Pinpoint the cell where the given text exists, returning its [x, y] midpoint coordinate. 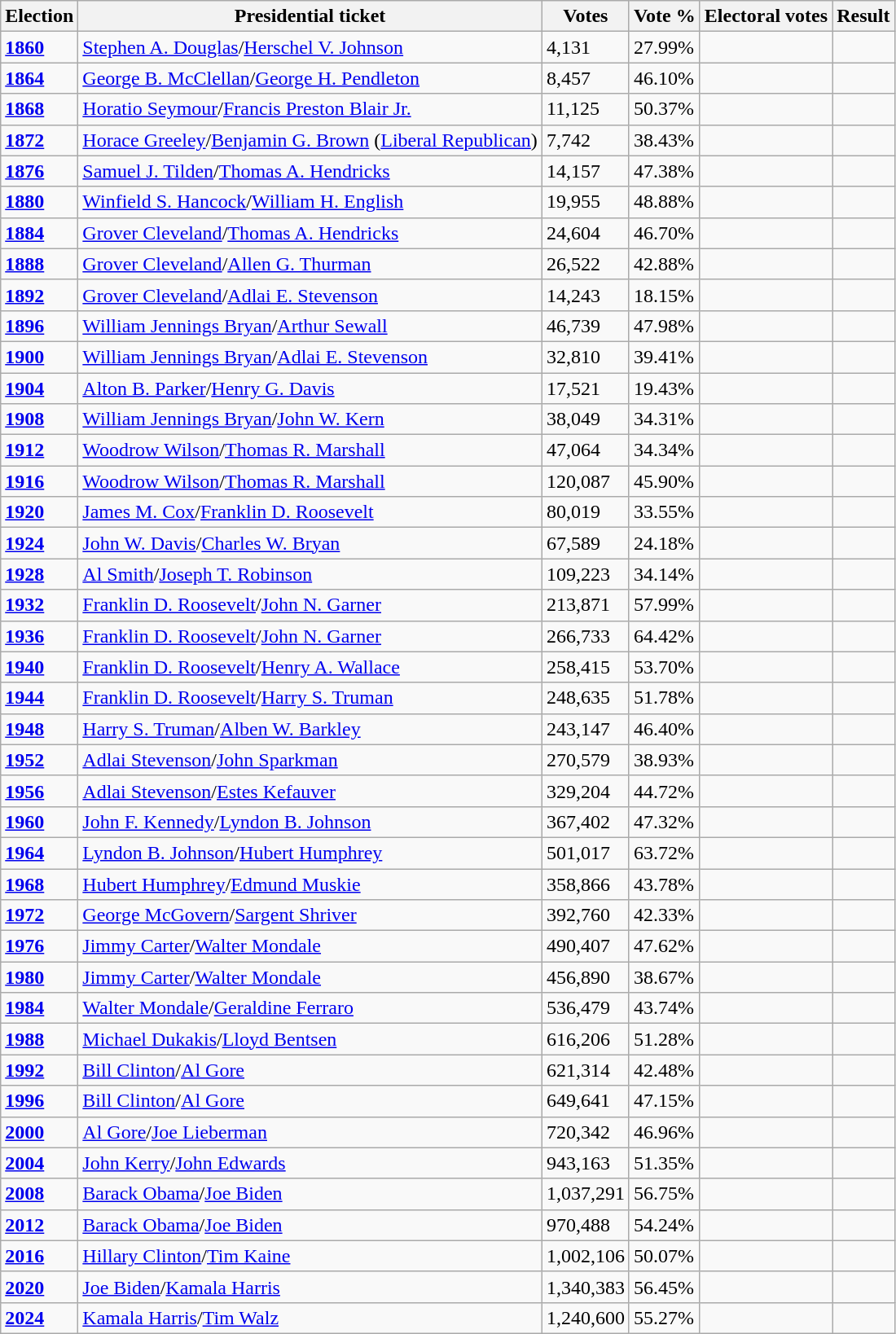
Walter Mondale/Geraldine Ferraro [310, 1008]
Michael Dukakis/Lloyd Bentsen [310, 1039]
Samuel J. Tilden/Thomas A. Hendricks [310, 171]
1984 [39, 1008]
24.18% [665, 543]
46,739 [585, 326]
1948 [39, 729]
1,002,106 [585, 1256]
120,087 [585, 481]
42.88% [665, 264]
2024 [39, 1318]
Presidential ticket [310, 16]
1864 [39, 78]
47.62% [665, 946]
46.40% [665, 729]
1892 [39, 295]
2012 [39, 1225]
Grover Cleveland/Adlai E. Stevenson [310, 295]
536,479 [585, 1008]
38.93% [665, 760]
720,342 [585, 1132]
501,017 [585, 853]
943,163 [585, 1163]
2004 [39, 1163]
John Kerry/John Edwards [310, 1163]
34.31% [665, 419]
47.32% [665, 822]
1908 [39, 419]
Alton B. Parker/Henry G. Davis [310, 388]
67,589 [585, 543]
2000 [39, 1132]
Electoral votes [766, 16]
Grover Cleveland/Thomas A. Hendricks [310, 233]
1904 [39, 388]
392,760 [585, 915]
266,733 [585, 636]
38.67% [665, 977]
Election [39, 16]
109,223 [585, 574]
51.28% [665, 1039]
1880 [39, 202]
34.34% [665, 450]
18.15% [665, 295]
1980 [39, 977]
54.24% [665, 1225]
George McGovern/Sargent Shriver [310, 915]
1888 [39, 264]
1940 [39, 667]
80,019 [585, 512]
2008 [39, 1194]
17,521 [585, 388]
38,049 [585, 419]
1896 [39, 326]
1936 [39, 636]
Votes [585, 16]
1,240,600 [585, 1318]
47.98% [665, 326]
14,157 [585, 171]
James M. Cox/Franklin D. Roosevelt [310, 512]
1976 [39, 946]
47.38% [665, 171]
53.70% [665, 667]
45.90% [665, 481]
Hillary Clinton/Tim Kaine [310, 1256]
1960 [39, 822]
1944 [39, 698]
329,204 [585, 791]
11,125 [585, 109]
33.55% [665, 512]
Lyndon B. Johnson/Hubert Humphrey [310, 853]
1,340,383 [585, 1287]
William Jennings Bryan/John W. Kern [310, 419]
Result [863, 16]
38.43% [665, 140]
213,871 [585, 605]
270,579 [585, 760]
1992 [39, 1070]
43.78% [665, 884]
1928 [39, 574]
490,407 [585, 946]
47.15% [665, 1101]
55.27% [665, 1318]
Stephen A. Douglas/Herschel V. Johnson [310, 47]
1872 [39, 140]
Horace Greeley/Benjamin G. Brown (Liberal Republican) [310, 140]
47,064 [585, 450]
1920 [39, 512]
1956 [39, 791]
Hubert Humphrey/Edmund Muskie [310, 884]
1964 [39, 853]
1996 [39, 1101]
George B. McClellan/George H. Pendleton [310, 78]
50.07% [665, 1256]
2020 [39, 1287]
Kamala Harris/Tim Walz [310, 1318]
Adlai Stevenson/Estes Kefauver [310, 791]
56.75% [665, 1194]
1860 [39, 47]
46.10% [665, 78]
1932 [39, 605]
Winfield S. Hancock/William H. English [310, 202]
258,415 [585, 667]
57.99% [665, 605]
1916 [39, 481]
7,742 [585, 140]
Vote % [665, 16]
Horatio Seymour/Francis Preston Blair Jr. [310, 109]
William Jennings Bryan/Adlai E. Stevenson [310, 357]
1,037,291 [585, 1194]
1972 [39, 915]
William Jennings Bryan/Arthur Sewall [310, 326]
Al Smith/Joseph T. Robinson [310, 574]
Joe Biden/Kamala Harris [310, 1287]
19,955 [585, 202]
34.14% [665, 574]
8,457 [585, 78]
Grover Cleveland/Allen G. Thurman [310, 264]
56.45% [665, 1287]
367,402 [585, 822]
48.88% [665, 202]
14,243 [585, 295]
358,866 [585, 884]
46.70% [665, 233]
2016 [39, 1256]
51.35% [665, 1163]
621,314 [585, 1070]
32,810 [585, 357]
Franklin D. Roosevelt/Harry S. Truman [310, 698]
39.41% [665, 357]
Al Gore/Joe Lieberman [310, 1132]
1884 [39, 233]
1900 [39, 357]
970,488 [585, 1225]
Harry S. Truman/Alben W. Barkley [310, 729]
1876 [39, 171]
Franklin D. Roosevelt/Henry A. Wallace [310, 667]
1924 [39, 543]
19.43% [665, 388]
John W. Davis/Charles W. Bryan [310, 543]
26,522 [585, 264]
1952 [39, 760]
24,604 [585, 233]
616,206 [585, 1039]
46.96% [665, 1132]
51.78% [665, 698]
4,131 [585, 47]
42.48% [665, 1070]
50.37% [665, 109]
1868 [39, 109]
649,641 [585, 1101]
243,147 [585, 729]
42.33% [665, 915]
44.72% [665, 791]
1968 [39, 884]
27.99% [665, 47]
63.72% [665, 853]
248,635 [585, 698]
1988 [39, 1039]
1912 [39, 450]
Adlai Stevenson/John Sparkman [310, 760]
64.42% [665, 636]
456,890 [585, 977]
43.74% [665, 1008]
John F. Kennedy/Lyndon B. Johnson [310, 822]
